Capture the cell that displays the provided text and extract its [X, Y] central coordinate. 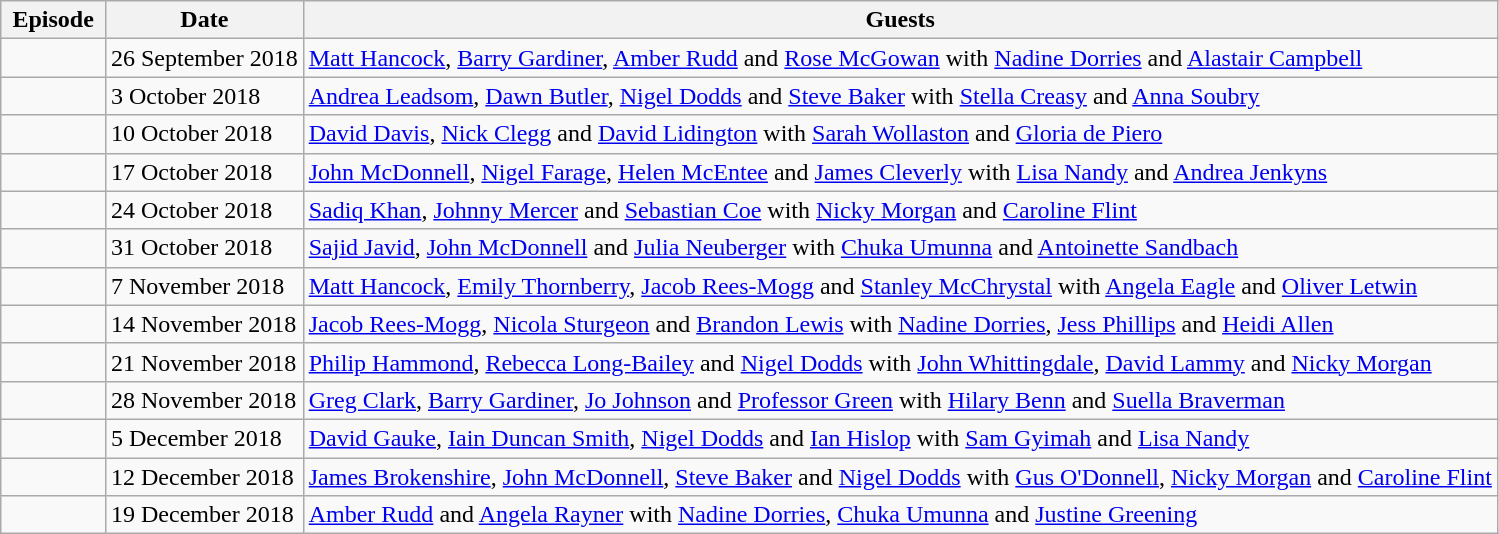
7 November 2018 [204, 286]
David Davis, Nick Clegg and David Lidington with Sarah Wollaston and Gloria de Piero [900, 134]
19 December 2018 [204, 515]
26 September 2018 [204, 58]
21 November 2018 [204, 362]
17 October 2018 [204, 172]
Sadiq Khan, Johnny Mercer and Sebastian Coe with Nicky Morgan and Caroline Flint [900, 210]
3 October 2018 [204, 96]
5 December 2018 [204, 438]
Philip Hammond, Rebecca Long-Bailey and Nigel Dodds with John Whittingdale, David Lammy and Nicky Morgan [900, 362]
Episode [54, 20]
James Brokenshire, John McDonnell, Steve Baker and Nigel Dodds with Gus O'Donnell, Nicky Morgan and Caroline Flint [900, 477]
Andrea Leadsom, Dawn Butler, Nigel Dodds and Steve Baker with Stella Creasy and Anna Soubry [900, 96]
Greg Clark, Barry Gardiner, Jo Johnson and Professor Green with Hilary Benn and Suella Braverman [900, 400]
Jacob Rees-Mogg, Nicola Sturgeon and Brandon Lewis with Nadine Dorries, Jess Phillips and Heidi Allen [900, 324]
14 November 2018 [204, 324]
David Gauke, Iain Duncan Smith, Nigel Dodds and Ian Hislop with Sam Gyimah and Lisa Nandy [900, 438]
10 October 2018 [204, 134]
Sajid Javid, John McDonnell and Julia Neuberger with Chuka Umunna and Antoinette Sandbach [900, 248]
Guests [900, 20]
24 October 2018 [204, 210]
Matt Hancock, Barry Gardiner, Amber Rudd and Rose McGowan with Nadine Dorries and Alastair Campbell [900, 58]
Matt Hancock, Emily Thornberry, Jacob Rees-Mogg and Stanley McChrystal with Angela Eagle and Oliver Letwin [900, 286]
12 December 2018 [204, 477]
Date [204, 20]
Amber Rudd and Angela Rayner with Nadine Dorries, Chuka Umunna and Justine Greening [900, 515]
John McDonnell, Nigel Farage, Helen McEntee and James Cleverly with Lisa Nandy and Andrea Jenkyns [900, 172]
28 November 2018 [204, 400]
31 October 2018 [204, 248]
